Output the [x, y] coordinate of the center of the cell containing the given text.  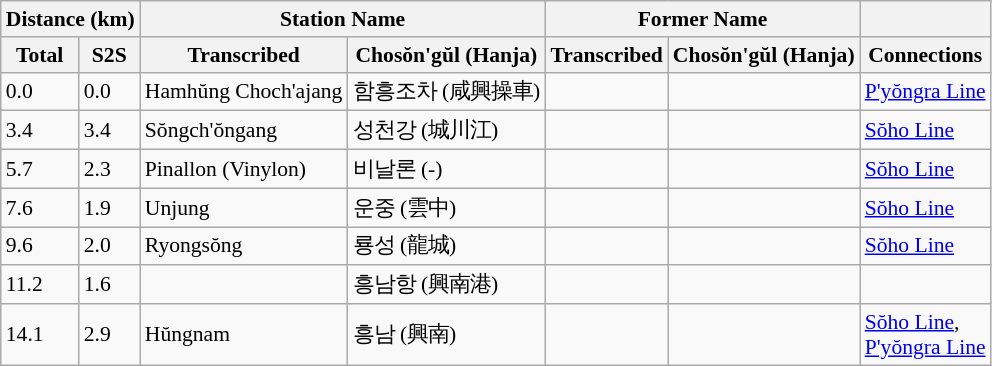
1.9 [110, 208]
Unjung [244, 208]
Sŏngch'ŏngang [244, 130]
S2S [110, 55]
함흥조차 (咸興操車) [446, 92]
2.0 [110, 246]
비날론 (-) [446, 170]
Ryongsŏng [244, 246]
운중 (雲中) [446, 208]
흥남항 (興南港) [446, 286]
Distance (km) [70, 19]
5.7 [40, 170]
7.6 [40, 208]
Station Name [343, 19]
성천강 (城川江) [446, 130]
Hamhŭng Choch'ajang [244, 92]
9.6 [40, 246]
Hŭngnam [244, 334]
2.3 [110, 170]
2.9 [110, 334]
Sŏho Line,P'yŏngra Line [926, 334]
룡성 (龍城) [446, 246]
Connections [926, 55]
14.1 [40, 334]
1.6 [110, 286]
Pinallon (Vinylon) [244, 170]
P'yŏngra Line [926, 92]
Total [40, 55]
11.2 [40, 286]
Former Name [702, 19]
흥남 (興南) [446, 334]
